Detect which cell encompasses the target text, then output its (X, Y) center coordinate. 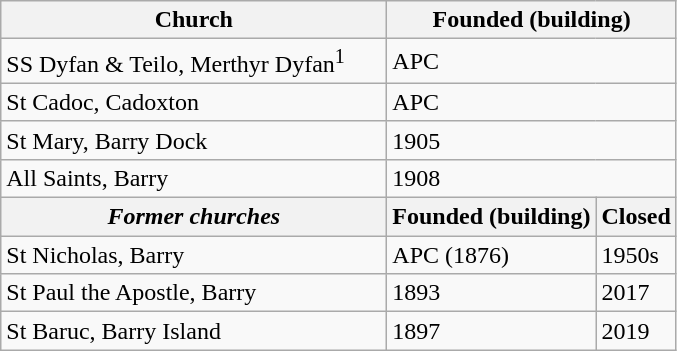
St Mary, Barry Dock (194, 140)
St Paul the Apostle, Barry (194, 293)
Closed (636, 217)
1908 (532, 178)
Former churches (194, 217)
2019 (636, 331)
SS Dyfan & Teilo, Merthyr Dyfan1 (194, 62)
1905 (532, 140)
2017 (636, 293)
St Nicholas, Barry (194, 255)
1893 (492, 293)
All Saints, Barry (194, 178)
APC (1876) (492, 255)
1950s (636, 255)
Church (194, 20)
1897 (492, 331)
St Cadoc, Cadoxton (194, 102)
St Baruc, Barry Island (194, 331)
